For the text-containing cell, return its midpoint in [x, y] coordinate format. 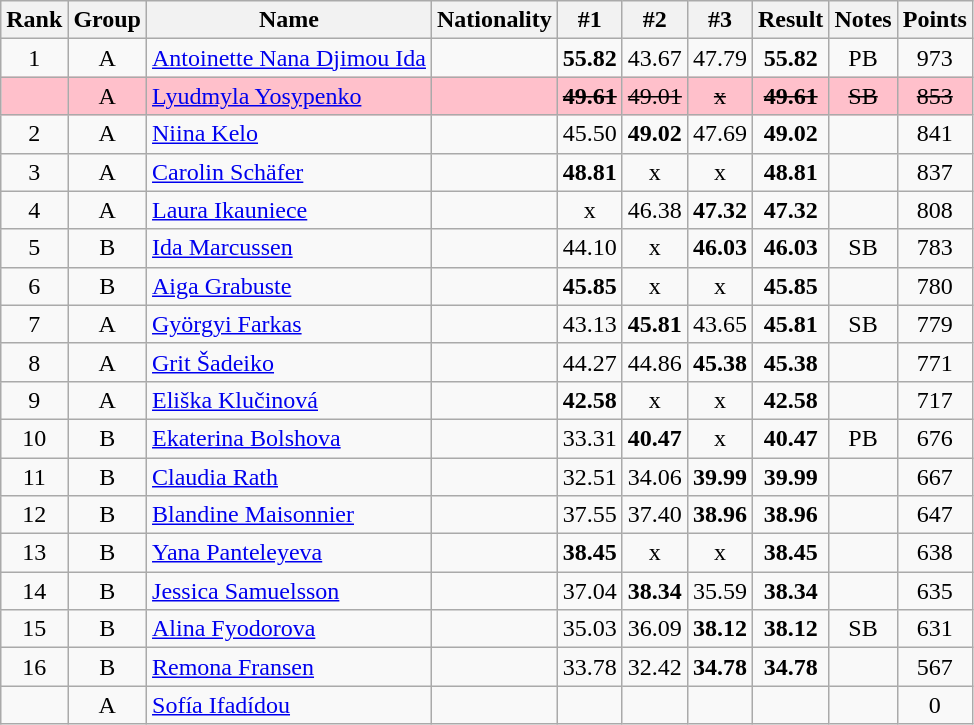
Remona Fransen [290, 667]
Niina Kelo [290, 134]
841 [934, 134]
647 [934, 515]
36.09 [654, 629]
Name [290, 20]
44.27 [590, 362]
808 [934, 210]
Sofía Ifadídou [290, 705]
771 [934, 362]
37.04 [590, 591]
43.13 [590, 324]
16 [34, 667]
33.78 [590, 667]
779 [934, 324]
10 [34, 438]
Group [108, 20]
Jessica Samuelsson [290, 591]
780 [934, 286]
47.79 [720, 58]
14 [34, 591]
1 [34, 58]
7 [34, 324]
32.42 [654, 667]
Yana Panteleyeva [290, 553]
46.38 [654, 210]
11 [34, 477]
Alina Fyodorova [290, 629]
43.65 [720, 324]
717 [934, 400]
Points [934, 20]
37.40 [654, 515]
13 [34, 553]
32.51 [590, 477]
3 [34, 172]
43.67 [654, 58]
Result [790, 20]
#3 [720, 20]
Nationality [495, 20]
4 [34, 210]
33.31 [590, 438]
0 [934, 705]
Rank [34, 20]
5 [34, 248]
15 [34, 629]
35.59 [720, 591]
Claudia Rath [290, 477]
Lyudmyla Yosypenko [290, 96]
Laura Ikauniece [290, 210]
34.06 [654, 477]
#2 [654, 20]
973 [934, 58]
783 [934, 248]
Blandine Maisonnier [290, 515]
12 [34, 515]
Grit Šadeiko [290, 362]
49.01 [654, 96]
Györgyi Farkas [290, 324]
Ida Marcussen [290, 248]
Eliška Klučinová [290, 400]
45.50 [590, 134]
9 [34, 400]
635 [934, 591]
Carolin Schäfer [290, 172]
Ekaterina Bolshova [290, 438]
6 [34, 286]
#1 [590, 20]
567 [934, 667]
638 [934, 553]
Notes [863, 20]
37.55 [590, 515]
47.69 [720, 134]
667 [934, 477]
35.03 [590, 629]
Antoinette Nana Djimou Ida [290, 58]
2 [34, 134]
Aiga Grabuste [290, 286]
676 [934, 438]
837 [934, 172]
8 [34, 362]
44.86 [654, 362]
631 [934, 629]
44.10 [590, 248]
853 [934, 96]
